Capture the cell that displays the provided text and extract its [X, Y] central coordinate. 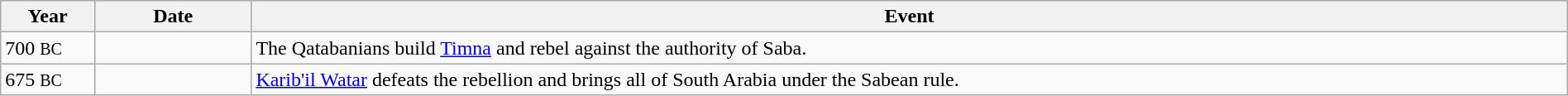
The Qatabanians build Timna and rebel against the authority of Saba. [910, 48]
Date [172, 17]
675 BC [48, 79]
Karib'il Watar defeats the rebellion and brings all of South Arabia under the Sabean rule. [910, 79]
700 BC [48, 48]
Event [910, 17]
Year [48, 17]
